Output the [X, Y] coordinate of the center of the cell containing the given text.  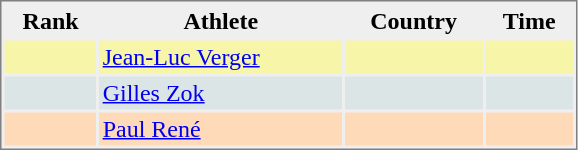
Jean-Luc Verger [221, 56]
Country [414, 20]
Athlete [221, 20]
Rank [50, 20]
Gilles Zok [221, 92]
Time [529, 20]
Paul René [221, 128]
